Find where the given text appears and provide that cell's center as [X, Y] coordinate. 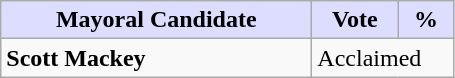
Acclaimed [383, 58]
Vote [355, 20]
% [426, 20]
Scott Mackey [156, 58]
Mayoral Candidate [156, 20]
